Detect which cell encompasses the target text, then output its [x, y] center coordinate. 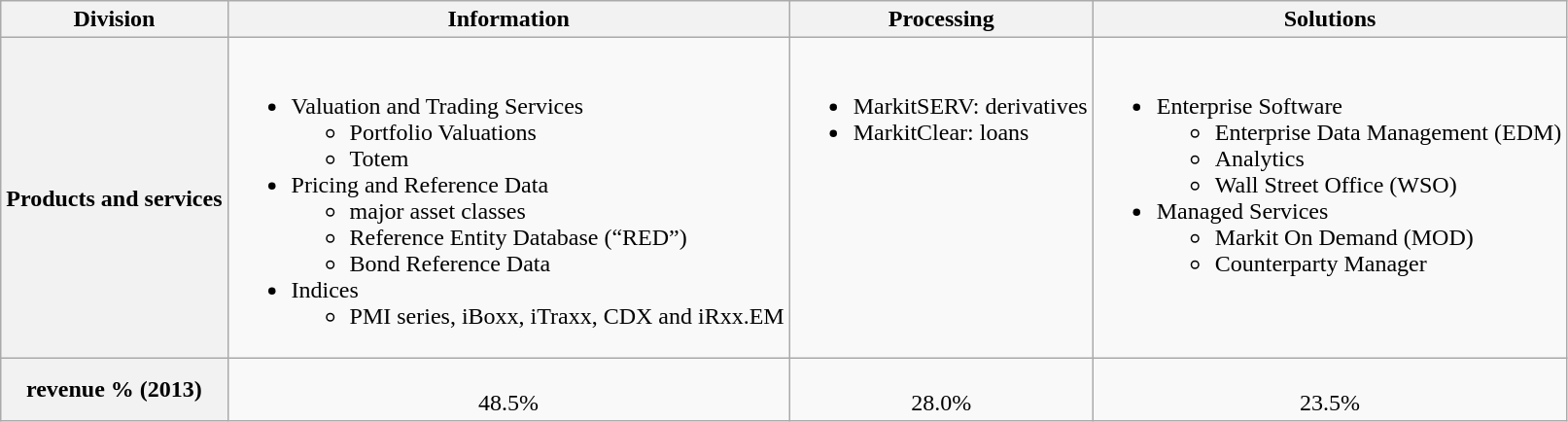
Division [115, 19]
MarkitSERV: derivativesMarkitClear: loans [941, 198]
28.0% [941, 389]
Processing [941, 19]
23.5% [1330, 389]
Enterprise SoftwareEnterprise Data Management (EDM)AnalyticsWall Street Office (WSO)Managed ServicesMarkit On Demand (MOD)Counterparty Manager [1330, 198]
48.5% [508, 389]
revenue % (2013) [115, 389]
Information [508, 19]
Solutions [1330, 19]
Products and services [115, 198]
